Scan for the cell matching the given text and deliver its [x, y] coordinate at center. 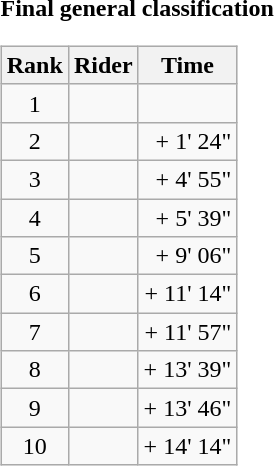
1 [34, 103]
8 [34, 370]
3 [34, 179]
+ 13' 39" [188, 370]
+ 4' 55" [188, 179]
+ 11' 57" [188, 332]
Rank [34, 65]
9 [34, 408]
7 [34, 332]
Time [188, 65]
10 [34, 446]
+ 1' 24" [188, 141]
+ 14' 14" [188, 446]
5 [34, 256]
2 [34, 141]
+ 9' 06" [188, 256]
+ 5' 39" [188, 217]
+ 11' 14" [188, 294]
Rider [103, 65]
+ 13' 46" [188, 408]
6 [34, 294]
4 [34, 217]
